Determine the (x, y) coordinate at the center of the cell enclosing the given text.  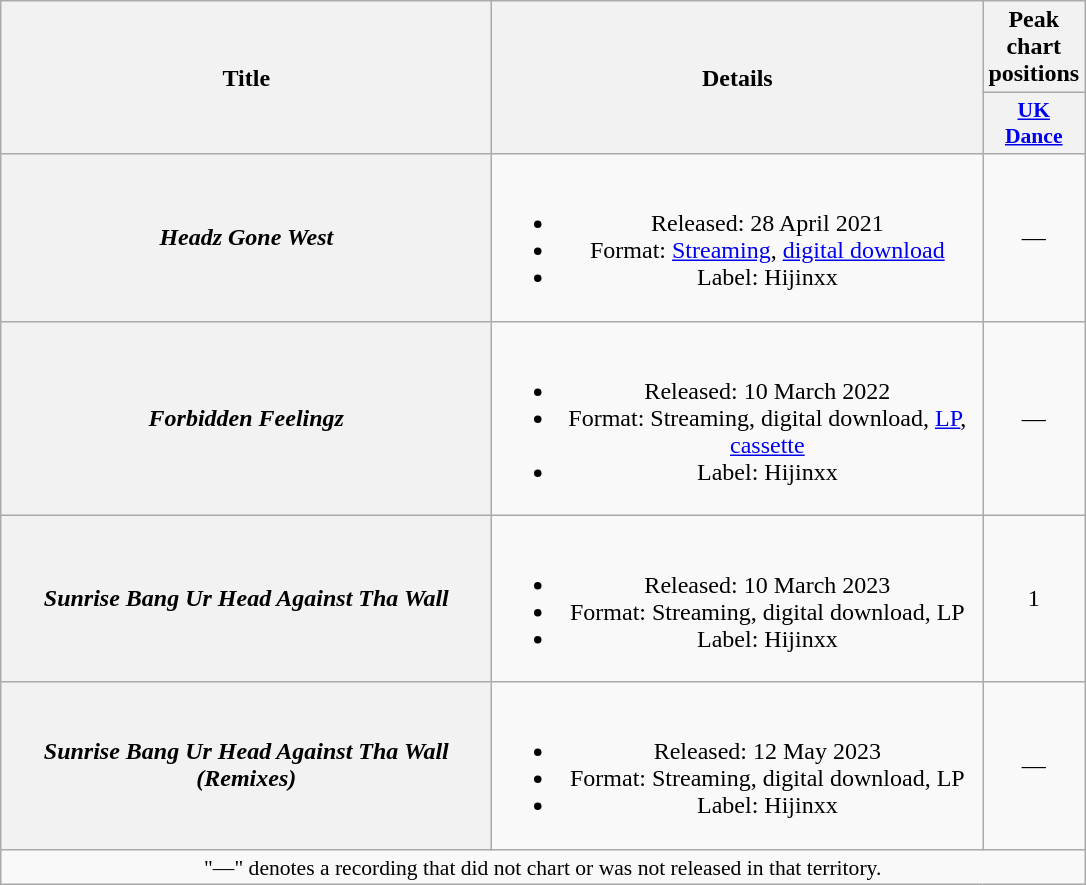
Title (246, 78)
"—" denotes a recording that did not chart or was not released in that territory. (543, 867)
Released: 28 April 2021Format: Streaming, digital downloadLabel: Hijinxx (738, 238)
1 (1034, 598)
Sunrise Bang Ur Head Against Tha Wall (Remixes) (246, 766)
Forbidden Feelingz (246, 418)
Released: 10 March 2022Format: Streaming, digital download, LP, cassetteLabel: Hijinxx (738, 418)
Headz Gone West (246, 238)
Sunrise Bang Ur Head Against Tha Wall (246, 598)
Released: 12 May 2023Format: Streaming, digital download, LPLabel: Hijinxx (738, 766)
UKDance (1034, 124)
Peak chart positions (1034, 47)
Released: 10 March 2023Format: Streaming, digital download, LPLabel: Hijinxx (738, 598)
Details (738, 78)
